Return the (x, y) coordinate for the center point of the cell that contains the specified text.  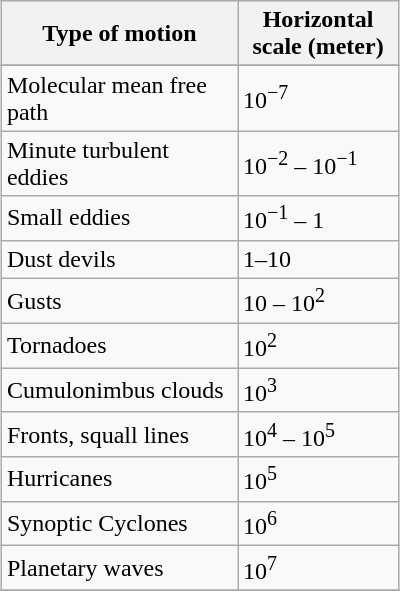
106 (318, 524)
10−7 (318, 98)
Synoptic Cyclones (119, 524)
105 (318, 480)
10 – 102 (318, 302)
Horizontal scale (meter) (318, 34)
Small eddies (119, 218)
Tornadoes (119, 346)
104 – 105 (318, 434)
Planetary waves (119, 568)
10−1 – 1 (318, 218)
Type of motion (119, 34)
10−2 – 10−1 (318, 164)
Cumulonimbus clouds (119, 390)
Fronts, squall lines (119, 434)
Molecular mean free path (119, 98)
Hurricanes (119, 480)
Minute turbulent eddies (119, 164)
1–10 (318, 259)
107 (318, 568)
102 (318, 346)
Dust devils (119, 259)
103 (318, 390)
Gusts (119, 302)
